Scan for the cell matching the given text and deliver its [x, y] coordinate at center. 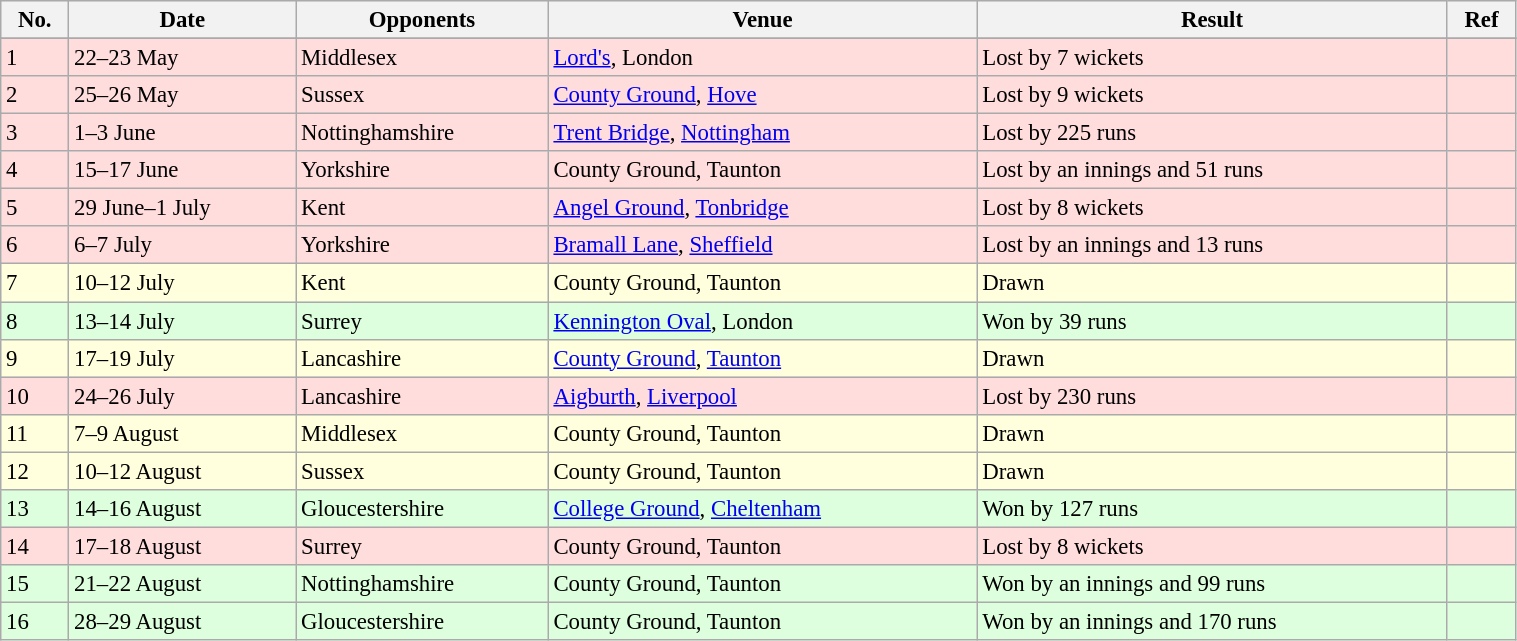
9 [35, 358]
10–12 July [182, 283]
Won by an innings and 99 runs [1212, 584]
24–26 July [182, 396]
28–29 August [182, 621]
7 [35, 283]
Won by an innings and 170 runs [1212, 621]
Angel Ground, Tonbridge [762, 208]
13 [35, 509]
1 [35, 58]
12 [35, 471]
Won by 39 runs [1212, 321]
Lost by 9 wickets [1212, 95]
17–18 August [182, 546]
Ref [1482, 20]
Opponents [422, 20]
County Ground, Hove [762, 95]
13–14 July [182, 321]
10–12 August [182, 471]
5 [35, 208]
15–17 June [182, 170]
Trent Bridge, Nottingham [762, 133]
14–16 August [182, 509]
Lost by an innings and 13 runs [1212, 245]
2 [35, 95]
7–9 August [182, 433]
Result [1212, 20]
16 [35, 621]
Bramall Lane, Sheffield [762, 245]
14 [35, 546]
College Ground, Cheltenham [762, 509]
15 [35, 584]
Aigburth, Liverpool [762, 396]
21–22 August [182, 584]
6 [35, 245]
Lost by 225 runs [1212, 133]
25–26 May [182, 95]
Venue [762, 20]
22–23 May [182, 58]
Kennington Oval, London [762, 321]
1–3 June [182, 133]
29 June–1 July [182, 208]
10 [35, 396]
Lost by an innings and 51 runs [1212, 170]
11 [35, 433]
4 [35, 170]
8 [35, 321]
Lost by 230 runs [1212, 396]
Lost by 7 wickets [1212, 58]
6–7 July [182, 245]
Date [182, 20]
17–19 July [182, 358]
3 [35, 133]
No. [35, 20]
Won by 127 runs [1212, 509]
Lord's, London [762, 58]
